Output the [X, Y] coordinate of the center of the cell containing the given text.  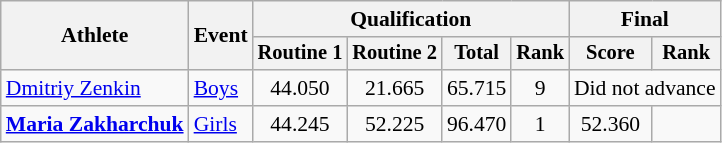
Event [221, 36]
1 [540, 124]
96.470 [476, 124]
44.050 [300, 88]
Total [476, 54]
Final [645, 19]
9 [540, 88]
Girls [221, 124]
21.665 [394, 88]
Maria Zakharchuk [95, 124]
Boys [221, 88]
52.225 [394, 124]
44.245 [300, 124]
65.715 [476, 88]
Score [610, 54]
Athlete [95, 36]
Routine 2 [394, 54]
Did not advance [645, 88]
Dmitriy Zenkin [95, 88]
Qualification [411, 19]
Routine 1 [300, 54]
52.360 [610, 124]
